Detect which cell encompasses the target text, then output its [X, Y] center coordinate. 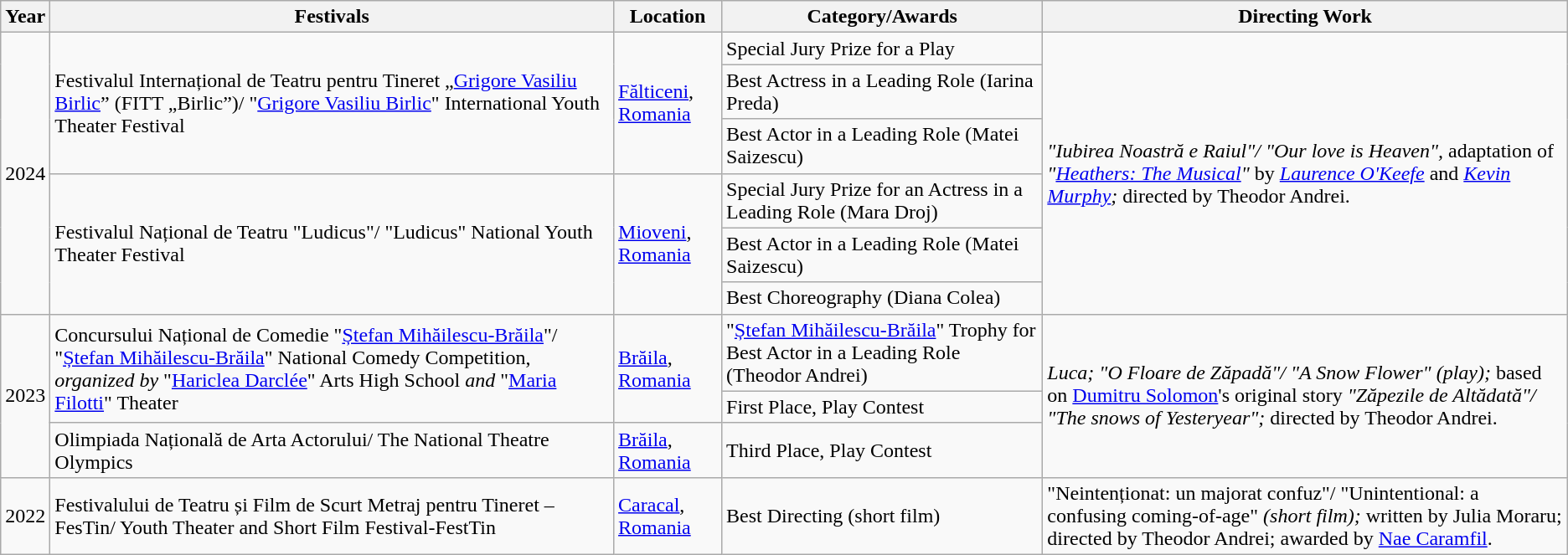
Caracal, Romania [668, 516]
Directing Work [1305, 17]
Best Choreography (Diana Colea) [883, 298]
2024 [25, 173]
Festivalului de Teatru și Film de Scurt Metraj pentru Tineret – FesTin/ Youth Theater and Short Film Festival-FestTin [332, 516]
Best Directing (short film) [883, 516]
Category/Awards [883, 17]
Festivals [332, 17]
2022 [25, 516]
Location [668, 17]
First Place, Play Contest [883, 407]
2023 [25, 395]
Fălticeni, Romania [668, 103]
Best Actress in a Leading Role (Iarina Preda) [883, 92]
Year [25, 17]
Special Jury Prize for an Actress in a Leading Role (Mara Droj) [883, 201]
Third Place, Play Contest [883, 450]
Special Jury Prize for a Play [883, 49]
"Ștefan Mihăilescu-Brăila" Trophy for Best Actor in a Leading Role (Theodor Andrei) [883, 352]
Festivalul Național de Teatru "Ludicus"/ "Ludicus" National Youth Theater Festival [332, 244]
Olimpiada Națională de Arta Actorului/ The National Theatre Olympics [332, 450]
Mioveni,Romania [668, 244]
